Pinpoint the cell where the given text exists, returning its [X, Y] midpoint coordinate. 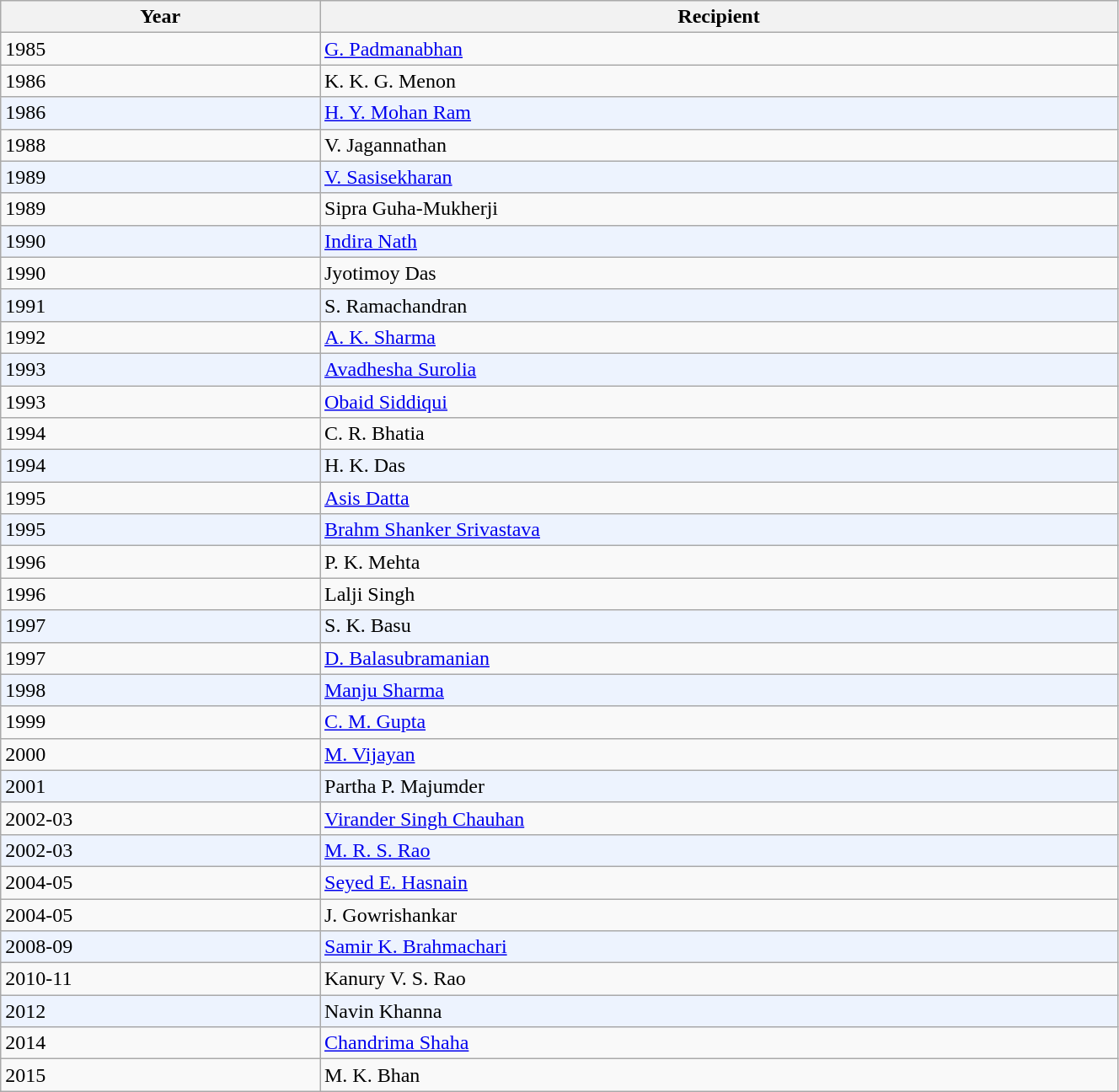
Obaid Siddiqui [720, 402]
H. Y. Mohan Ram [720, 113]
2001 [160, 786]
2010-11 [160, 979]
2008-09 [160, 947]
1992 [160, 337]
P. K. Mehta [720, 562]
M. Vijayan [720, 754]
Lalji Singh [720, 594]
Year [160, 17]
Recipient [720, 17]
1991 [160, 305]
S. K. Basu [720, 626]
Indira Nath [720, 241]
Chandrima Shaha [720, 1043]
C. R. Bhatia [720, 434]
Navin Khanna [720, 1011]
S. Ramachandran [720, 305]
2015 [160, 1075]
V. Sasisekharan [720, 177]
H. K. Das [720, 466]
Brahm Shanker Srivastava [720, 530]
Kanury V. S. Rao [720, 979]
1985 [160, 49]
Avadhesha Surolia [720, 369]
1999 [160, 722]
Sipra Guha-Mukherji [720, 209]
2012 [160, 1011]
A. K. Sharma [720, 337]
1988 [160, 145]
V. Jagannathan [720, 145]
Partha P. Majumder [720, 786]
Manju Sharma [720, 690]
D. Balasubramanian [720, 658]
G. Padmanabhan [720, 49]
Samir K. Brahmachari [720, 947]
1998 [160, 690]
Seyed E. Hasnain [720, 882]
M. R. S. Rao [720, 850]
J. Gowrishankar [720, 914]
2014 [160, 1043]
Jyotimoy Das [720, 273]
Virander Singh Chauhan [720, 818]
Asis Datta [720, 498]
2000 [160, 754]
K. K. G. Menon [720, 81]
M. K. Bhan [720, 1075]
C. M. Gupta [720, 722]
